Pinpoint the cell where the given text exists, returning its (X, Y) midpoint coordinate. 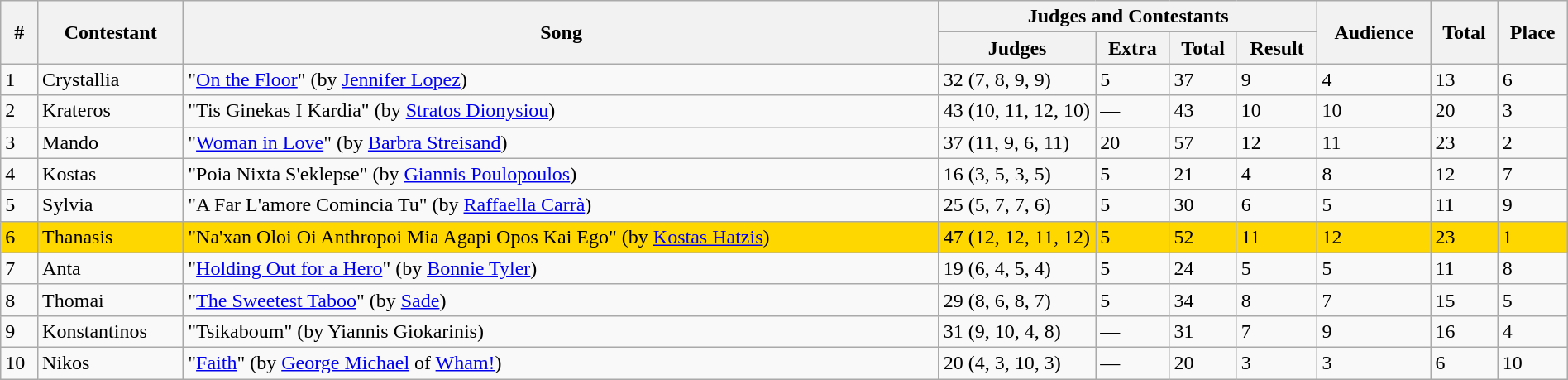
Extra (1133, 48)
Judges and Contestants (1128, 17)
Krateros (111, 111)
"Tsikaboum" (by Yiannis Giokarinis) (562, 331)
"Woman in Love" (by Barbra Streisand) (562, 142)
Thomai (111, 300)
"Poia Nixta S'eklepse" (by Giannis Poulopoulos) (562, 174)
47 (12, 12, 11, 12) (1017, 237)
52 (1202, 237)
Sylvia (111, 205)
"Na'xan Oloi Oi Anthropoi Mia Agapi Opos Kai Ego" (by Kostas Hatzis) (562, 237)
Place (1532, 32)
15 (1464, 300)
21 (1202, 174)
Judges (1017, 48)
"On the Floor" (by Jennifer Lopez) (562, 79)
29 (8, 6, 8, 7) (1017, 300)
32 (7, 8, 9, 9) (1017, 79)
20 (4, 3, 10, 3) (1017, 363)
37 (11, 9, 6, 11) (1017, 142)
Contestant (111, 32)
Nikos (111, 363)
25 (5, 7, 7, 6) (1017, 205)
31 (9, 10, 4, 8) (1017, 331)
Thanasis (111, 237)
37 (1202, 79)
# (20, 32)
16 (1464, 331)
Crystallia (111, 79)
"Holding Out for a Hero" (by Bonnie Tyler) (562, 268)
19 (6, 4, 5, 4) (1017, 268)
Song (562, 32)
"A Far L'amore Comincia Tu" (by Raffaella Carrà) (562, 205)
16 (3, 5, 3, 5) (1017, 174)
13 (1464, 79)
Audience (1374, 32)
30 (1202, 205)
"Tis Ginekas I Kardia" (by Stratos Dionysiou) (562, 111)
Kostas (111, 174)
Anta (111, 268)
Result (1277, 48)
"Faith" (by George Michael of Wham!) (562, 363)
Mando (111, 142)
31 (1202, 331)
43 (10, 11, 12, 10) (1017, 111)
"The Sweetest Taboo" (by Sade) (562, 300)
24 (1202, 268)
43 (1202, 111)
Konstantinos (111, 331)
57 (1202, 142)
34 (1202, 300)
